Determine the (x, y) coordinate at the center of the cell enclosing the given text.  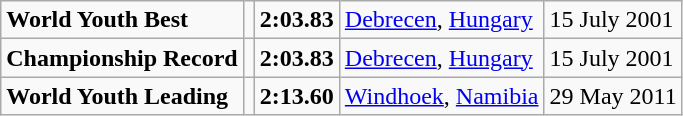
World Youth Best (122, 20)
2:13.60 (296, 96)
World Youth Leading (122, 96)
29 May 2011 (613, 96)
Championship Record (122, 58)
Windhoek, Namibia (442, 96)
